Extract the [X, Y] coordinate from the center of the cell holding the provided text.  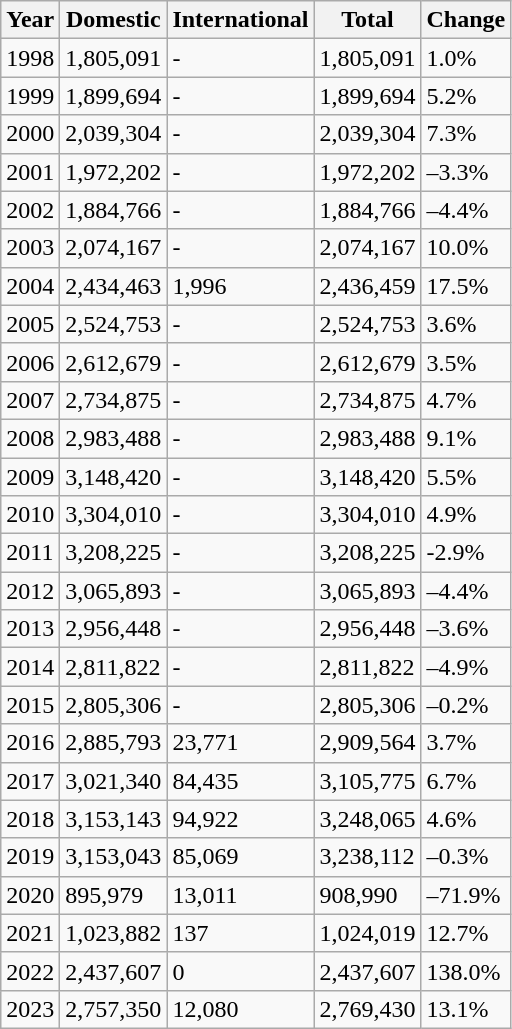
13,011 [240, 895]
1,023,882 [114, 933]
2004 [30, 286]
6.7% [466, 781]
13.1% [466, 1009]
Total [368, 20]
138.0% [466, 971]
1,024,019 [368, 933]
–0.3% [466, 857]
2010 [30, 515]
2,434,463 [114, 286]
2021 [30, 933]
85,069 [240, 857]
2006 [30, 362]
3,021,340 [114, 781]
2001 [30, 172]
17.5% [466, 286]
137 [240, 933]
2017 [30, 781]
84,435 [240, 781]
Domestic [114, 20]
3.5% [466, 362]
2012 [30, 591]
4.9% [466, 515]
2023 [30, 1009]
Year [30, 20]
3.6% [466, 324]
9.1% [466, 438]
2,885,793 [114, 743]
10.0% [466, 248]
2014 [30, 667]
2007 [30, 400]
1998 [30, 58]
12,080 [240, 1009]
2000 [30, 134]
–3.6% [466, 629]
–0.2% [466, 705]
3.7% [466, 743]
Change [466, 20]
–4.9% [466, 667]
3,153,043 [114, 857]
895,979 [114, 895]
23,771 [240, 743]
1,996 [240, 286]
2019 [30, 857]
2,436,459 [368, 286]
2009 [30, 477]
2,909,564 [368, 743]
3,153,143 [114, 819]
2005 [30, 324]
3,105,775 [368, 781]
2016 [30, 743]
–3.3% [466, 172]
2013 [30, 629]
–71.9% [466, 895]
94,922 [240, 819]
908,990 [368, 895]
5.5% [466, 477]
2,757,350 [114, 1009]
2003 [30, 248]
2,769,430 [368, 1009]
2011 [30, 553]
5.2% [466, 96]
1999 [30, 96]
12.7% [466, 933]
2008 [30, 438]
3,248,065 [368, 819]
0 [240, 971]
International [240, 20]
7.3% [466, 134]
1.0% [466, 58]
3,238,112 [368, 857]
4.6% [466, 819]
2015 [30, 705]
4.7% [466, 400]
2022 [30, 971]
2018 [30, 819]
2020 [30, 895]
-2.9% [466, 553]
2002 [30, 210]
